Extract the [X, Y] coordinate from the center of the cell holding the provided text.  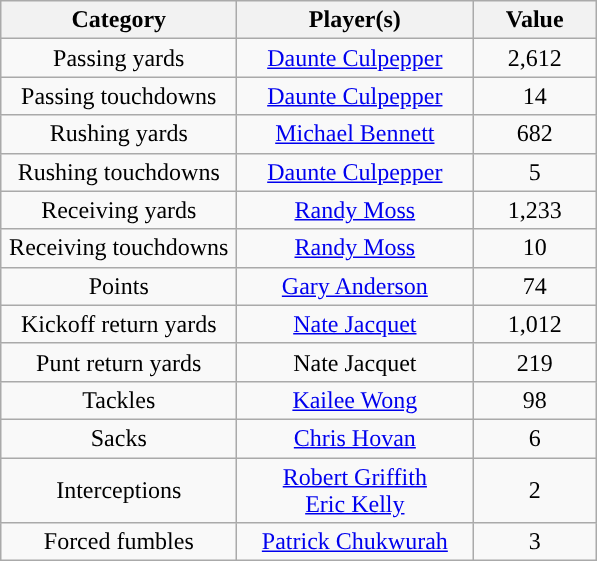
Receiving touchdowns [119, 248]
Gary Anderson [355, 286]
Tackles [119, 400]
Rushing touchdowns [119, 172]
Robert GriffithEric Kelly [355, 490]
Chris Hovan [355, 438]
6 [535, 438]
1,012 [535, 324]
Value [535, 20]
219 [535, 362]
3 [535, 542]
Receiving yards [119, 210]
Michael Bennett [355, 134]
5 [535, 172]
2 [535, 490]
Punt return yards [119, 362]
Points [119, 286]
Interceptions [119, 490]
Sacks [119, 438]
Patrick Chukwurah [355, 542]
14 [535, 96]
Player(s) [355, 20]
Passing yards [119, 58]
Category [119, 20]
682 [535, 134]
98 [535, 400]
Kickoff return yards [119, 324]
Forced fumbles [119, 542]
2,612 [535, 58]
Rushing yards [119, 134]
Passing touchdowns [119, 96]
1,233 [535, 210]
74 [535, 286]
Kailee Wong [355, 400]
10 [535, 248]
